Locate the cell with the specified text and output its (X, Y) center coordinate. 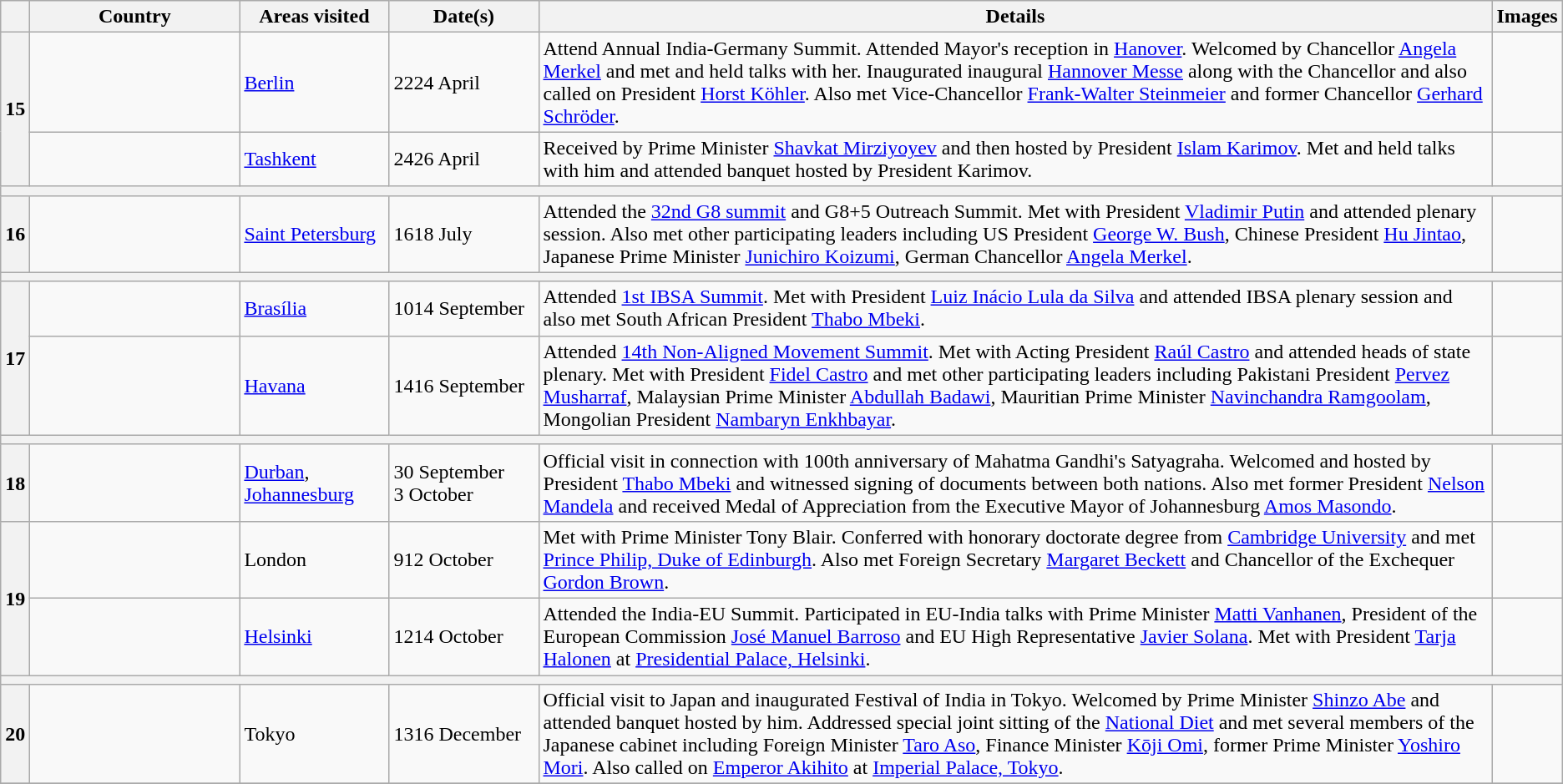
Date(s) (464, 17)
1014 September (464, 309)
Tokyo (314, 735)
Saint Petersburg (314, 234)
Havana (314, 386)
Details (1015, 17)
2224 April (464, 82)
Durban, Johannesburg (314, 483)
1214 October (464, 636)
Brasília (314, 309)
Helsinki (314, 636)
17 (15, 358)
19 (15, 598)
1316 December (464, 735)
18 (15, 483)
Areas visited (314, 17)
20 (15, 735)
Country (135, 17)
Images (1527, 17)
London (314, 559)
1416 September (464, 386)
30 September3 October (464, 483)
2426 April (464, 159)
912 October (464, 559)
Tashkent (314, 159)
15 (15, 109)
16 (15, 234)
1618 July (464, 234)
Berlin (314, 82)
